From the cell containing the given text, extract its center point as (x, y) coordinate. 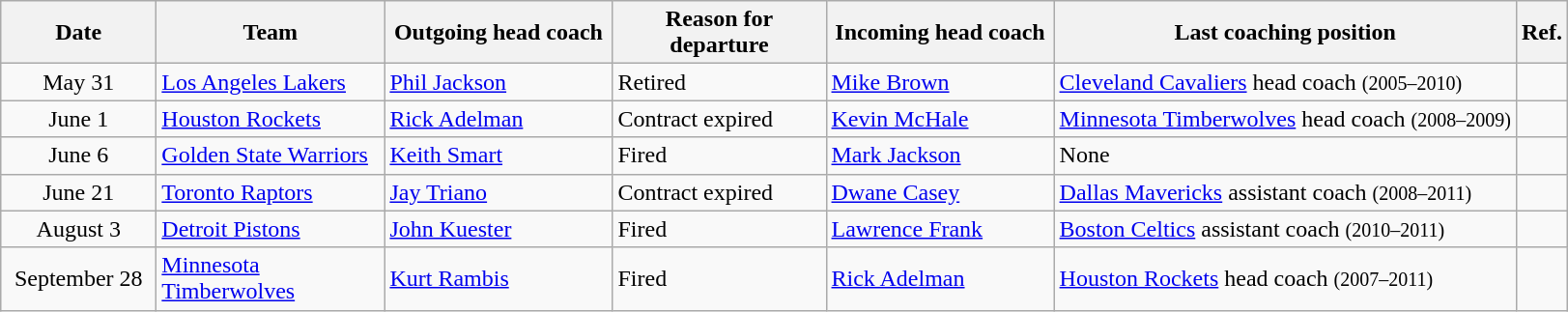
June 1 (79, 119)
Golden State Warriors (271, 156)
Dwane Casey (940, 192)
Outgoing head coach (499, 33)
Dallas Mavericks assistant coach (2008–2011) (1285, 192)
June 6 (79, 156)
Ref. (1542, 33)
John Kuester (499, 229)
Mark Jackson (940, 156)
Toronto Raptors (271, 192)
Minnesota Timberwolves head coach (2008–2009) (1285, 119)
Los Angeles Lakers (271, 82)
Reason for departure (719, 33)
May 31 (79, 82)
Kurt Rambis (499, 278)
Phil Jackson (499, 82)
Team (271, 33)
Houston Rockets head coach (2007–2011) (1285, 278)
Incoming head coach (940, 33)
Houston Rockets (271, 119)
Jay Triano (499, 192)
Minnesota Timberwolves (271, 278)
Lawrence Frank (940, 229)
Kevin McHale (940, 119)
August 3 (79, 229)
Mike Brown (940, 82)
Retired (719, 82)
Cleveland Cavaliers head coach (2005–2010) (1285, 82)
Date (79, 33)
June 21 (79, 192)
Boston Celtics assistant coach (2010–2011) (1285, 229)
Keith Smart (499, 156)
September 28 (79, 278)
None (1285, 156)
Last coaching position (1285, 33)
Detroit Pistons (271, 229)
